For the text-containing cell, return its midpoint in (x, y) coordinate format. 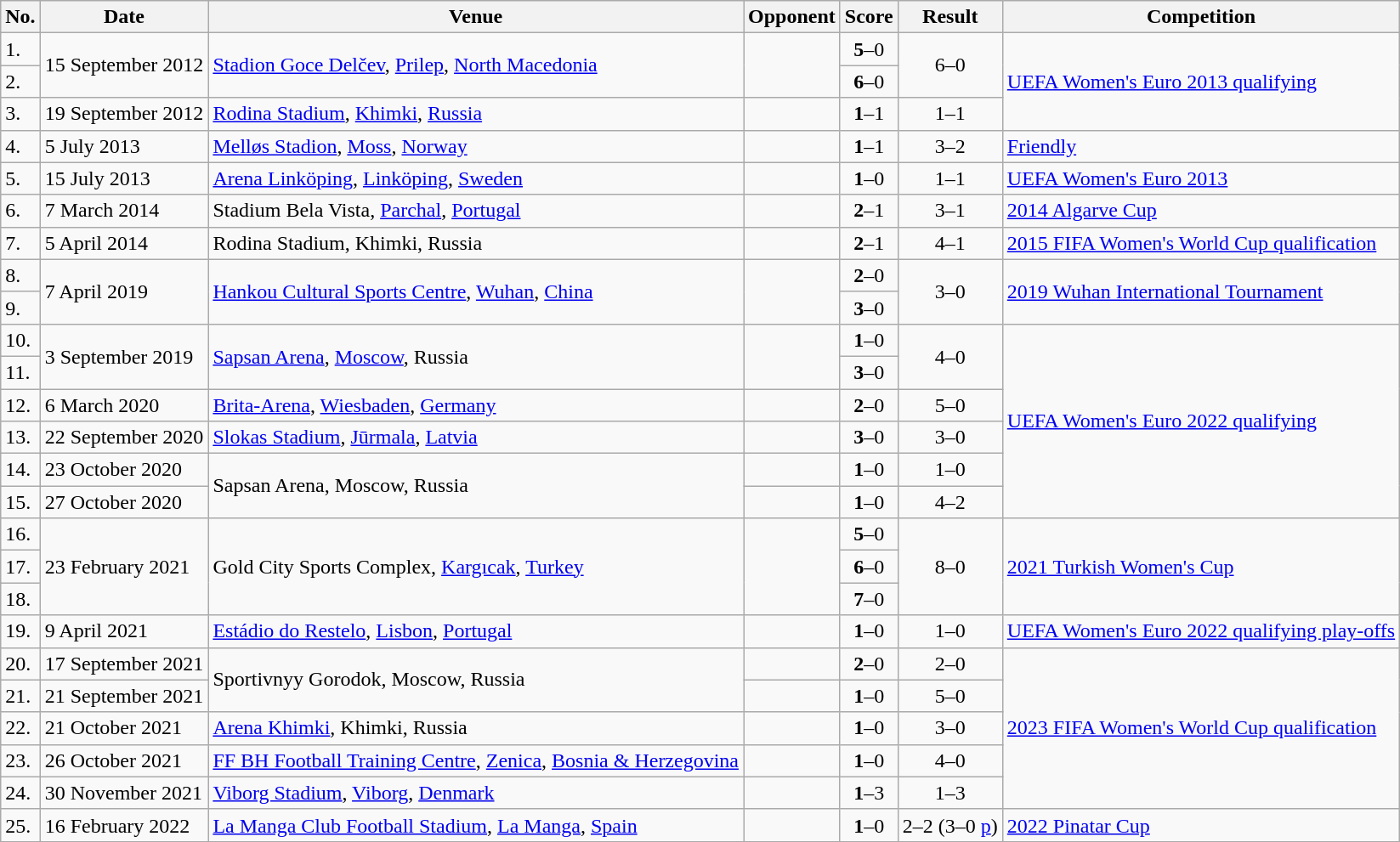
27 October 2020 (124, 502)
21 September 2021 (124, 696)
23. (20, 760)
7. (20, 243)
4–1 (950, 243)
10. (20, 340)
Arena Linköping, Linköping, Sweden (476, 178)
3 September 2019 (124, 356)
22 September 2020 (124, 438)
7–0 (869, 599)
30 November 2021 (124, 793)
4. (20, 146)
1. (20, 49)
23 February 2021 (124, 567)
Estádio do Restelo, Lisbon, Portugal (476, 631)
23 October 2020 (124, 470)
Gold City Sports Complex, Kargıcak, Turkey (476, 567)
Result (950, 17)
16 February 2022 (124, 825)
La Manga Club Football Stadium, La Manga, Spain (476, 825)
2023 FIFA Women's World Cup qualification (1200, 728)
2022 Pinatar Cup (1200, 825)
26 October 2021 (124, 760)
3–2 (950, 146)
7 April 2019 (124, 291)
UEFA Women's Euro 2022 qualifying (1200, 421)
UEFA Women's Euro 2022 qualifying play-offs (1200, 631)
15 September 2012 (124, 65)
Sportivnyy Gorodok, Moscow, Russia (476, 680)
3–1 (950, 211)
13. (20, 438)
8–0 (950, 567)
Brita-Arena, Wiesbaden, Germany (476, 405)
Date (124, 17)
No. (20, 17)
Competition (1200, 17)
6 March 2020 (124, 405)
Slokas Stadium, Jūrmala, Latvia (476, 438)
11. (20, 372)
2019 Wuhan International Tournament (1200, 291)
Stadium Bela Vista, Parchal, Portugal (476, 211)
15 July 2013 (124, 178)
4–2 (950, 502)
Hankou Cultural Sports Centre, Wuhan, China (476, 291)
25. (20, 825)
24. (20, 793)
19 September 2012 (124, 114)
22. (20, 728)
18. (20, 599)
19. (20, 631)
Arena Khimki, Khimki, Russia (476, 728)
Friendly (1200, 146)
17 September 2021 (124, 664)
15. (20, 502)
2021 Turkish Women's Cup (1200, 567)
2. (20, 82)
14. (20, 470)
21 October 2021 (124, 728)
FF BH Football Training Centre, Zenica, Bosnia & Herzegovina (476, 760)
Opponent (792, 17)
17. (20, 567)
8. (20, 275)
UEFA Women's Euro 2013 (1200, 178)
21. (20, 696)
5 April 2014 (124, 243)
3. (20, 114)
5 July 2013 (124, 146)
Score (869, 17)
UEFA Women's Euro 2013 qualifying (1200, 82)
12. (20, 405)
Venue (476, 17)
7 March 2014 (124, 211)
6. (20, 211)
9 April 2021 (124, 631)
Stadion Goce Delčev, Prilep, North Macedonia (476, 65)
2–2 (3–0 p) (950, 825)
2014 Algarve Cup (1200, 211)
9. (20, 308)
20. (20, 664)
Melløs Stadion, Moss, Norway (476, 146)
2015 FIFA Women's World Cup qualification (1200, 243)
16. (20, 534)
Viborg Stadium, Viborg, Denmark (476, 793)
5. (20, 178)
